Identify which cell holds the provided text, then report its (X, Y) central coordinate. 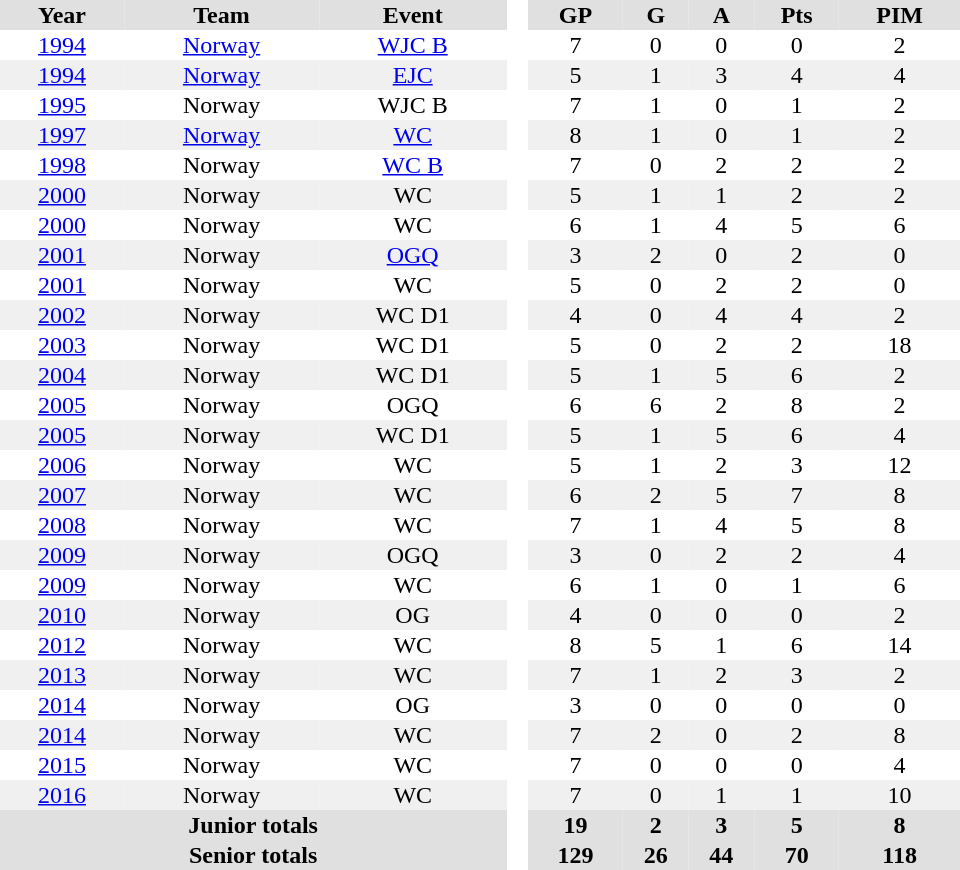
2013 (62, 675)
EJC (412, 75)
2007 (62, 495)
1998 (62, 165)
1997 (62, 135)
2008 (62, 525)
Pts (796, 15)
2012 (62, 645)
Team (222, 15)
Senior totals (253, 855)
10 (900, 795)
70 (796, 855)
129 (576, 855)
A (722, 15)
2004 (62, 375)
Event (412, 15)
1995 (62, 105)
19 (576, 825)
Year (62, 15)
18 (900, 345)
2006 (62, 465)
G (656, 15)
Junior totals (253, 825)
14 (900, 645)
WC B (412, 165)
26 (656, 855)
2016 (62, 795)
12 (900, 465)
2010 (62, 615)
118 (900, 855)
GP (576, 15)
PIM (900, 15)
2015 (62, 765)
2002 (62, 315)
44 (722, 855)
2003 (62, 345)
